Determine the [x, y] coordinate at the center of the cell enclosing the given text.  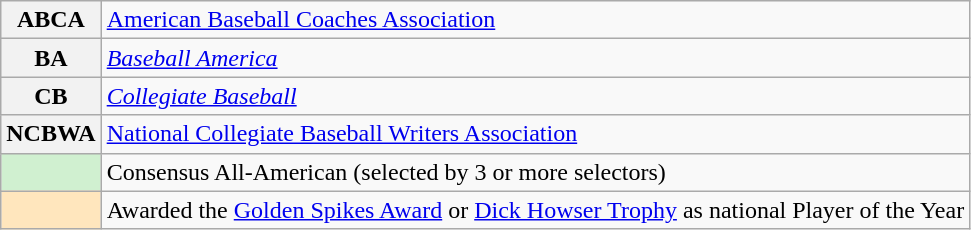
Baseball America [536, 58]
Collegiate Baseball [536, 96]
ABCA [51, 20]
American Baseball Coaches Association [536, 20]
CB [51, 96]
BA [51, 58]
National Collegiate Baseball Writers Association [536, 134]
Consensus All-American (selected by 3 or more selectors) [536, 172]
Awarded the Golden Spikes Award or Dick Howser Trophy as national Player of the Year [536, 210]
NCBWA [51, 134]
